Determine the (X, Y) coordinate at the center of the cell enclosing the given text.  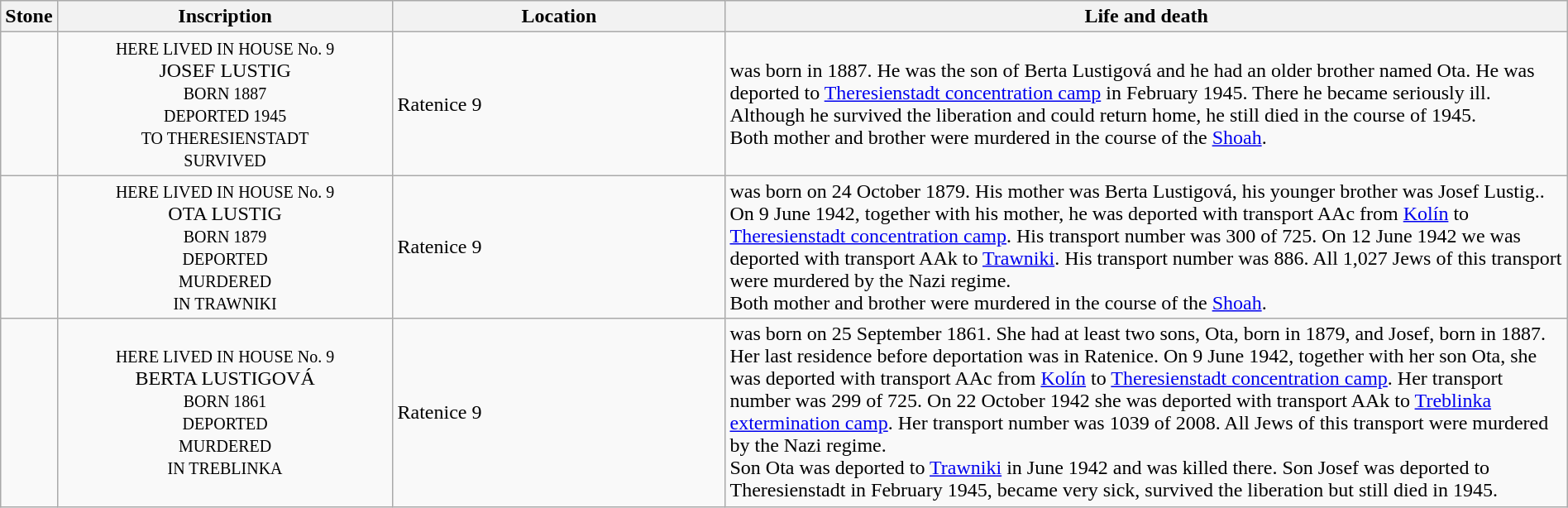
Life and death (1146, 17)
Stone (29, 17)
HERE LIVED IN HOUSE No. 9JOSEF LUSTIGBORN 1887DEPORTED 1945TO THERESIENSTADTSURVIVED (225, 104)
HERE LIVED IN HOUSE No. 9OTA LUSTIGBORN 1879DEPORTEDMURDEREDIN TRAWNIKI (225, 247)
HERE LIVED IN HOUSE No. 9BERTA LUSTIGOVÁBORN 1861DEPORTEDMURDEREDIN TREBLINKA (225, 412)
Inscription (225, 17)
Location (559, 17)
